Search for the cell housing the specified text and yield its [X, Y] center coordinate. 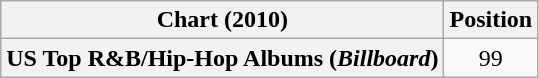
99 [491, 58]
Position [491, 20]
Chart (2010) [222, 20]
US Top R&B/Hip-Hop Albums (Billboard) [222, 58]
